From the cell containing the given text, extract its center point as [X, Y] coordinate. 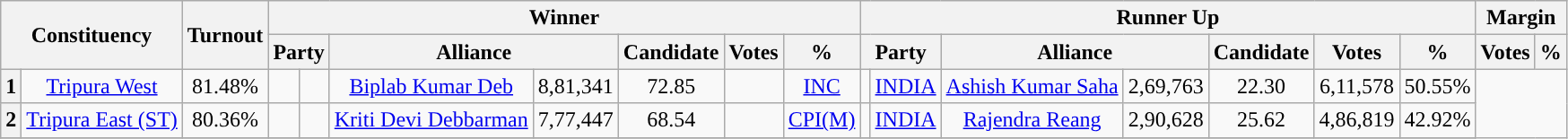
2 [11, 120]
Rajendra Reang [1032, 120]
2,69,763 [1166, 86]
72.85 [671, 86]
Winner [564, 18]
22.30 [1261, 86]
4,86,819 [1356, 120]
Biplab Kumar Deb [431, 86]
1 [11, 86]
6,11,578 [1356, 86]
Kriti Devi Debbarman [431, 120]
INC [822, 86]
CPI(M) [822, 120]
25.62 [1261, 120]
Constituency [91, 35]
81.48% [225, 86]
Margin [1521, 18]
8,81,341 [576, 86]
Tripura West [102, 86]
80.36% [225, 120]
42.92% [1437, 120]
Tripura East (ST) [102, 120]
Ashish Kumar Saha [1032, 86]
7,77,447 [576, 120]
Turnout [225, 35]
50.55% [1437, 86]
Runner Up [1168, 18]
68.54 [671, 120]
2,90,628 [1166, 120]
